Capture the cell that displays the provided text and extract its [x, y] central coordinate. 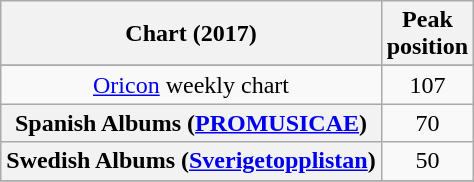
70 [427, 123]
Chart (2017) [191, 34]
50 [427, 161]
Spanish Albums (PROMUSICAE) [191, 123]
Peak position [427, 34]
107 [427, 85]
Swedish Albums (Sverigetopplistan) [191, 161]
Oricon weekly chart [191, 85]
